From the cell containing the given text, extract its center point as (x, y) coordinate. 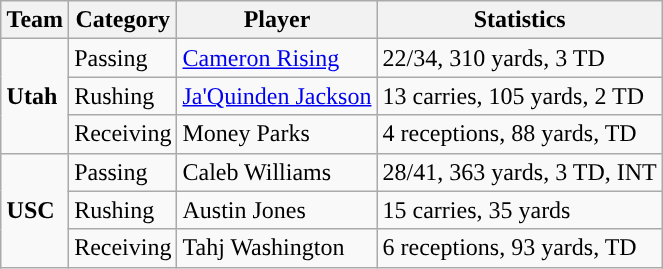
Cameron Rising (277, 58)
4 receptions, 88 yards, TD (520, 134)
Austin Jones (277, 210)
13 carries, 105 yards, 2 TD (520, 96)
Statistics (520, 20)
6 receptions, 93 yards, TD (520, 248)
USC (35, 210)
Caleb Williams (277, 172)
Ja'Quinden Jackson (277, 96)
Tahj Washington (277, 248)
22/34, 310 yards, 3 TD (520, 58)
Utah (35, 96)
Money Parks (277, 134)
28/41, 363 yards, 3 TD, INT (520, 172)
Player (277, 20)
Team (35, 20)
Category (123, 20)
15 carries, 35 yards (520, 210)
